Capture the cell that displays the provided text and extract its [x, y] central coordinate. 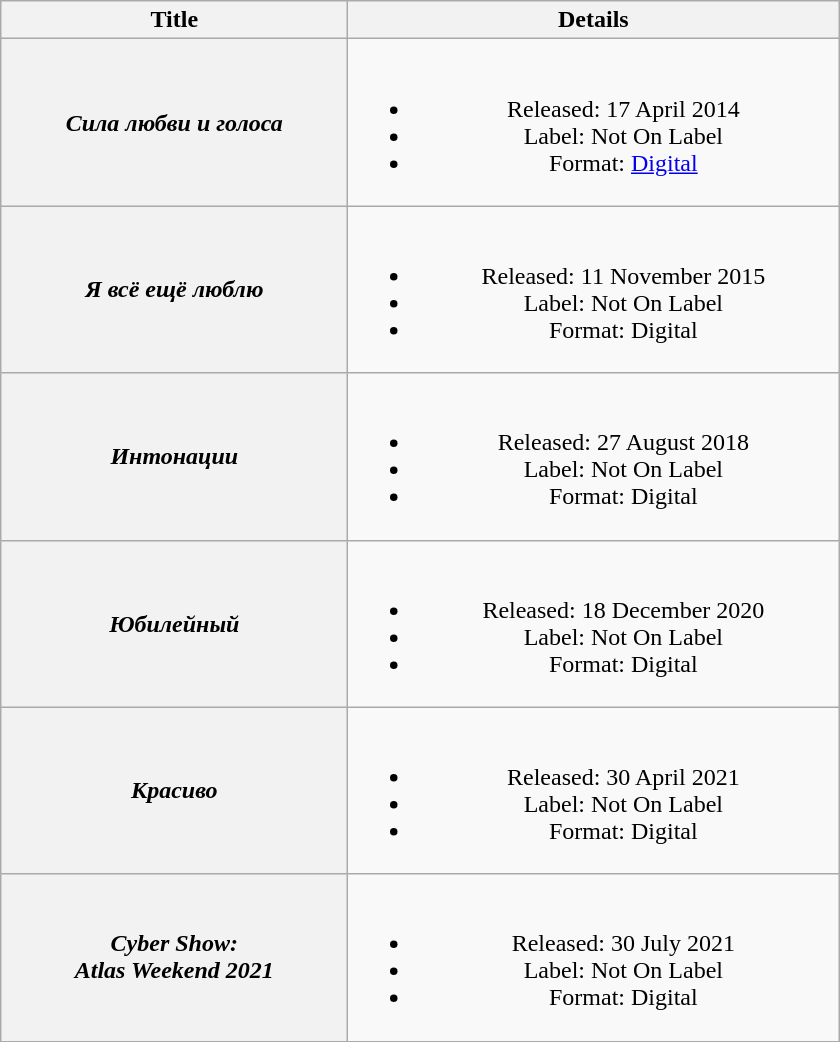
Released: 18 December 2020Label: Not On LabelFormat: Digital [594, 624]
Details [594, 20]
Released: 30 April 2021Label: Not On LabelFormat: Digital [594, 790]
Title [174, 20]
Интонации [174, 456]
Я всё ещё люблю [174, 290]
Released: 30 July 2021Label: Not On LabelFormat: Digital [594, 958]
Красиво [174, 790]
Юбилейный [174, 624]
Released: 27 August 2018Label: Not On LabelFormat: Digital [594, 456]
Сила любви и голоса [174, 122]
Released: 11 November 2015Label: Not On LabelFormat: Digital [594, 290]
Released: 17 April 2014Label: Not On LabelFormat: Digital [594, 122]
Cyber Show:Atlas Weekend 2021 [174, 958]
